Identify which cell holds the provided text, then report its [X, Y] central coordinate. 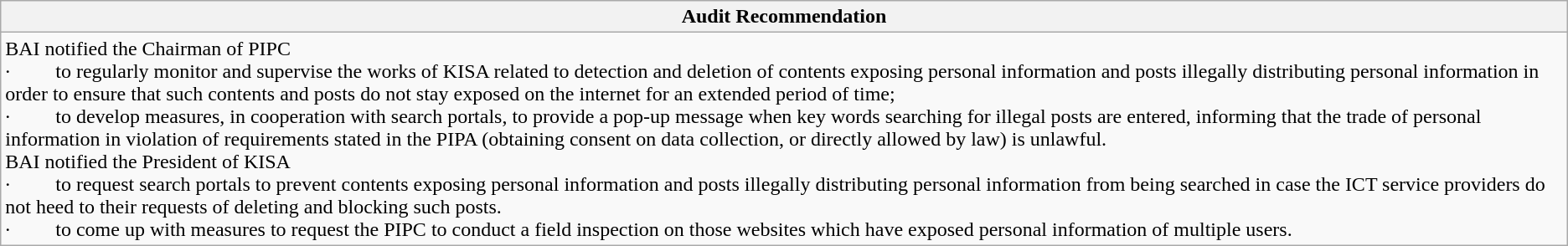
Audit Recommendation [784, 17]
